Provide the (X, Y) coordinate of the cell's center where the given text is located.  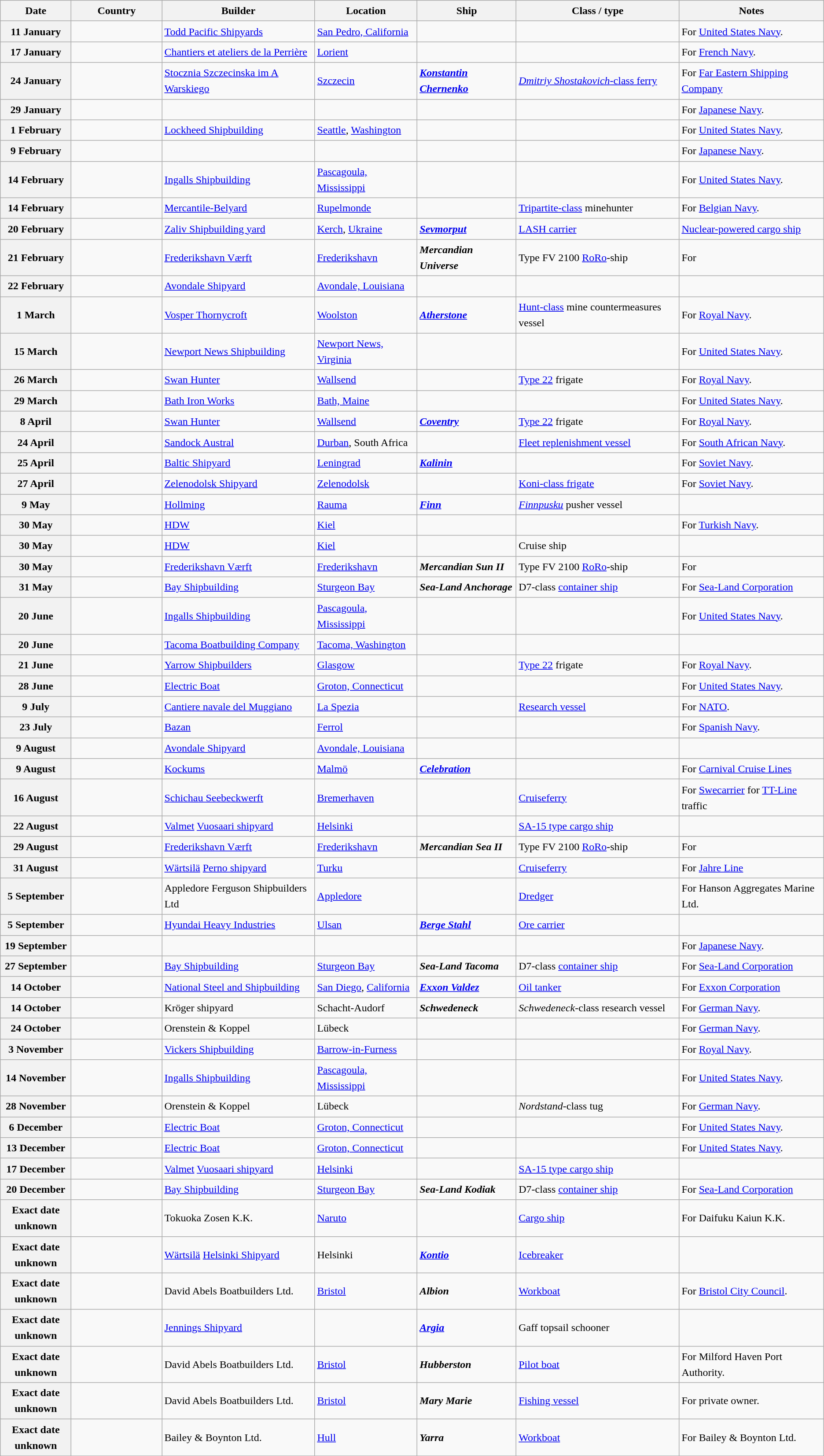
Malmö (366, 769)
31 May (36, 587)
Sea-Land Tacoma (467, 966)
Hull (366, 1437)
23 July (36, 727)
Vosper Thornycroft (239, 315)
6 December (36, 1127)
Oil tanker (598, 987)
San Pedro, California (366, 32)
28 June (36, 686)
16 August (36, 798)
Schwedeneck (467, 1007)
29 March (36, 401)
26 March (36, 380)
Kröger shipyard (239, 1007)
Hollming (239, 505)
Ship (467, 11)
For Hanson Aggregates Marine Ltd. (751, 896)
For Spanish Navy. (751, 727)
Todd Pacific Shipyards (239, 32)
LASH carrier (598, 229)
Pilot boat (598, 1364)
Rupelmonde (366, 208)
14 November (36, 1078)
Dredger (598, 896)
For Swecarrier for TT-Line traffic (751, 798)
Icebreaker (598, 1255)
Bailey & Boynton Ltd. (239, 1437)
Mary Marie (467, 1401)
21 June (36, 665)
24 October (36, 1028)
Szczecin (366, 81)
Bath, Maine (366, 401)
Ulsan (366, 925)
Sevmorput (467, 229)
Rauma (366, 505)
For NATO. (751, 707)
For Daifuku Kaiun K.K. (751, 1218)
Zelenodolsk Shipyard (239, 483)
Atherstone (467, 315)
La Spezia (366, 707)
Class / type (598, 11)
Wärtsilä Helsinki Shipyard (239, 1255)
Tokuoka Zosen K.K. (239, 1218)
San Diego, California (366, 987)
Mercantile-Belyard (239, 208)
Bremerhaven (366, 798)
Newport News Shipbuilding (239, 351)
Schichau Seebeckwerft (239, 798)
25 April (36, 463)
For Bristol City Council. (751, 1291)
Sandock Austral (239, 442)
Kalinin (467, 463)
Barrow-in-Furness (366, 1050)
For Jahre Line (751, 867)
Yarrow Shipbuilders (239, 665)
Location (366, 11)
Tripartite-class minehunter (598, 208)
Tacoma, Washington (366, 645)
9 July (36, 707)
For South African Navy. (751, 442)
For Bailey & Boynton Ltd. (751, 1437)
Chantiers et ateliers de la Perrière (239, 52)
For Carnival Cruise Lines (751, 769)
Fleet replenishment vessel (598, 442)
For Turkish Navy. (751, 525)
Country (117, 11)
Ore carrier (598, 925)
11 January (36, 32)
27 September (36, 966)
Zaliv Shipbuilding yard (239, 229)
Berge Stahl (467, 925)
Bath Iron Works (239, 401)
Lorient (366, 52)
Hubberston (467, 1364)
Finnpusku pusher vessel (598, 505)
Leningrad (366, 463)
28 November (36, 1107)
Gaff topsail schooner (598, 1328)
For Far Eastern Shipping Company (751, 81)
Research vessel (598, 707)
Ferrol (366, 727)
20 February (36, 229)
For Belgian Navy. (751, 208)
Woolston (366, 315)
24 April (36, 442)
Kockums (239, 769)
Hyundai Heavy Industries (239, 925)
Albion (467, 1291)
Argia (467, 1328)
Builder (239, 11)
Bazan (239, 727)
20 December (36, 1190)
Mercandian Sun II (467, 566)
17 December (36, 1168)
Exxon Valdez (467, 987)
Sea-Land Anchorage (467, 587)
Newport News, Virginia (366, 351)
Stocznia Szczecinska im A Warskiego (239, 81)
Kerch, Ukraine (366, 229)
Mercandian Sea II (467, 847)
Schacht-Audorf (366, 1007)
Seattle, Washington (366, 130)
Date (36, 11)
21 February (36, 257)
Sea-Land Kodiak (467, 1190)
Nordstand-class tug (598, 1107)
Jennings Shipyard (239, 1328)
Konstantin Chernenko (467, 81)
17 January (36, 52)
For private owner. (751, 1401)
27 April (36, 483)
Appledore (366, 896)
Schwedeneck-class research vessel (598, 1007)
1 March (36, 315)
Nuclear-powered cargo ship (751, 229)
Appledore Ferguson Shipbuilders Ltd (239, 896)
22 August (36, 826)
9 February (36, 151)
29 August (36, 847)
Kontio (467, 1255)
Dmitriy Shostakovich-class ferry (598, 81)
Lockheed Shipbuilding (239, 130)
3 November (36, 1050)
9 May (36, 505)
Finn (467, 505)
Cruise ship (598, 546)
Koni-class frigate (598, 483)
Zelenodolsk (366, 483)
Durban, South Africa (366, 442)
Vickers Shipbuilding (239, 1050)
For Exxon Corporation (751, 987)
Celebration (467, 769)
Cantiere navale del Muggiano (239, 707)
Coventry (467, 422)
Mercandian Universe (467, 257)
Naruto (366, 1218)
Hunt-class mine countermeasures vessel (598, 315)
15 March (36, 351)
24 January (36, 81)
22 February (36, 286)
Yarra (467, 1437)
Turku (366, 867)
For Milford Haven Port Authority. (751, 1364)
Glasgow (366, 665)
For French Navy. (751, 52)
31 August (36, 867)
8 April (36, 422)
Wärtsilä Perno shipyard (239, 867)
13 December (36, 1148)
Tacoma Boatbuilding Company (239, 645)
19 September (36, 946)
1 February (36, 130)
Cargo ship (598, 1218)
Fishing vessel (598, 1401)
29 January (36, 109)
National Steel and Shipbuilding (239, 987)
Notes (751, 11)
Baltic Shipyard (239, 463)
